Provide the [X, Y] coordinate of the cell's center where the given text is located.  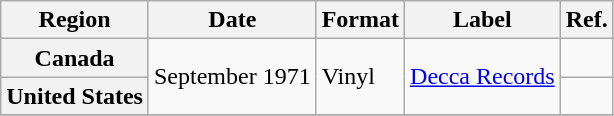
September 1971 [232, 77]
Region [75, 20]
Canada [75, 58]
Date [232, 20]
Vinyl [360, 77]
United States [75, 96]
Format [360, 20]
Decca Records [483, 77]
Ref. [586, 20]
Label [483, 20]
